Provide the [X, Y] coordinate of the cell's center where the given text is located.  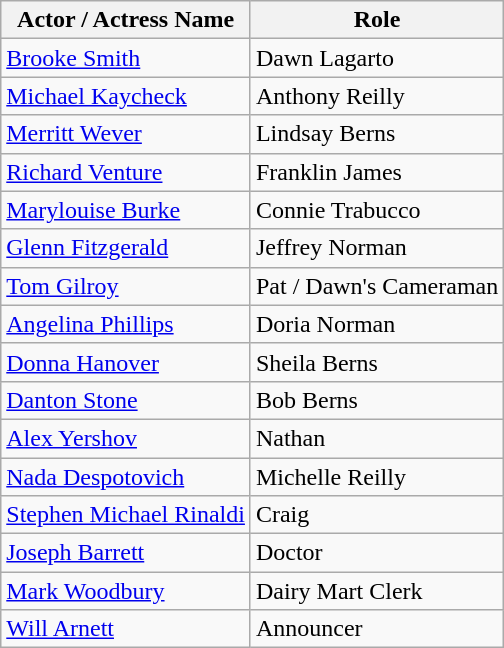
Glenn Fitzgerald [126, 248]
Franklin James [376, 172]
Danton Stone [126, 400]
Craig [376, 515]
Connie Trabucco [376, 210]
Mark Woodbury [126, 591]
Role [376, 20]
Announcer [376, 629]
Tom Gilroy [126, 286]
Dawn Lagarto [376, 58]
Sheila Berns [376, 362]
Marylouise Burke [126, 210]
Actor / Actress Name [126, 20]
Dairy Mart Clerk [376, 591]
Doctor [376, 553]
Alex Yershov [126, 438]
Michelle Reilly [376, 477]
Doria Norman [376, 324]
Michael Kaycheck [126, 96]
Brooke Smith [126, 58]
Angelina Phillips [126, 324]
Pat / Dawn's Cameraman [376, 286]
Bob Berns [376, 400]
Will Arnett [126, 629]
Jeffrey Norman [376, 248]
Joseph Barrett [126, 553]
Anthony Reilly [376, 96]
Richard Venture [126, 172]
Lindsay Berns [376, 134]
Nada Despotovich [126, 477]
Merritt Wever [126, 134]
Donna Hanover [126, 362]
Nathan [376, 438]
Stephen Michael Rinaldi [126, 515]
